Extract the [X, Y] coordinate from the center of the cell holding the provided text.  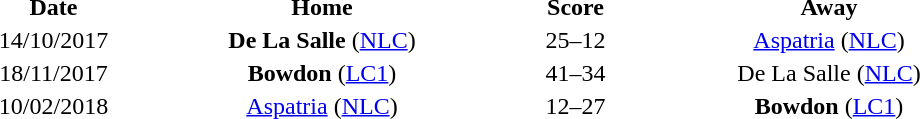
25–12 [576, 40]
Bowdon (LC1) [322, 73]
De La Salle (NLC) [322, 40]
41–34 [576, 73]
